Identify which cell holds the provided text, then report its [X, Y] central coordinate. 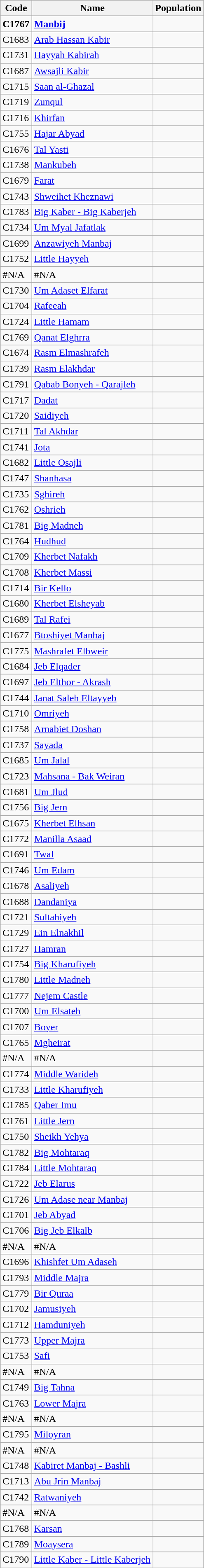
Mahsana - Bak Weiran [92, 776]
C1772 [16, 839]
C1710 [16, 714]
C1748 [16, 1466]
Jamusiyeh [92, 1309]
Nejem Castle [92, 996]
Jota [92, 447]
C1701 [16, 1215]
Manbij [92, 24]
C1708 [16, 572]
Little Jern [92, 1121]
Um Elsateh [92, 1011]
Lower Majra [92, 1403]
Khirfan [92, 118]
Big Tahna [92, 1387]
Btoshiyet Manbaj [92, 635]
Code [16, 8]
Um Jlud [92, 792]
C1731 [16, 55]
Um Edam [92, 870]
C1746 [16, 870]
Sheikh Yehya [92, 1136]
Hamduniyeh [92, 1325]
Little Madneh [92, 980]
Little Mohtaraq [92, 1168]
C1782 [16, 1152]
Qanat Elghrra [92, 337]
C1722 [16, 1183]
C1777 [16, 996]
C1702 [16, 1309]
Sghireh [92, 494]
C1781 [16, 525]
C1717 [16, 400]
Arab Hassan Kabir [92, 40]
Saidiyeh [92, 415]
C1713 [16, 1482]
Jeb Elarus [92, 1183]
Jeb Abyad [92, 1215]
C1700 [16, 1011]
C1765 [16, 1043]
C1730 [16, 290]
C1752 [16, 259]
Miloyran [92, 1434]
C1683 [16, 40]
C1704 [16, 306]
C1688 [16, 901]
Safi [92, 1356]
Big Madneh [92, 525]
C1678 [16, 886]
Zunqul [92, 102]
Middle Warideh [92, 1074]
Hamran [92, 948]
Mankubeh [92, 165]
Manilla Asaad [92, 839]
C1720 [16, 415]
Sayada [92, 745]
Janat Saleh Eltayyeb [92, 698]
C1689 [16, 619]
C1714 [16, 588]
C1696 [16, 1262]
Bir Quraa [92, 1293]
C1733 [16, 1090]
C1697 [16, 682]
Shweihet Kheznawi [92, 196]
Khishfet Um Adaseh [92, 1262]
C1719 [16, 102]
C1793 [16, 1278]
C1699 [16, 243]
C1724 [16, 322]
Dadat [92, 400]
Jeb Elqader [92, 666]
Little Hamam [92, 322]
Asaliyeh [92, 886]
Dandaniya [92, 901]
C1750 [16, 1136]
C1789 [16, 1544]
C1749 [16, 1387]
C1762 [16, 510]
Kherbet Massi [92, 572]
C1784 [16, 1168]
Um Jalal [92, 761]
Rasm Elakhdar [92, 369]
C1739 [16, 369]
Farat [92, 180]
C1741 [16, 447]
C1684 [16, 666]
C1767 [16, 24]
Anzawiyeh Manbaj [92, 243]
Um Myal Jafatlak [92, 228]
Ratwaniyeh [92, 1497]
Sultahiyeh [92, 917]
Bir Kello [92, 588]
C1775 [16, 651]
Little Osajli [92, 463]
C1723 [16, 776]
C1715 [16, 86]
Big Jeb Elkalb [92, 1231]
C1774 [16, 1074]
Qaber Imu [92, 1105]
C1677 [16, 635]
Hayyah Kabirah [92, 55]
C1744 [16, 698]
Omriyeh [92, 714]
Saan al-Ghazal [92, 86]
C1756 [16, 807]
C1685 [16, 761]
Rafeeah [92, 306]
Rasm Elmashrafeh [92, 353]
C1734 [16, 228]
C1763 [16, 1403]
C1735 [16, 494]
Tal Rafei [92, 619]
Middle Majra [92, 1278]
Qabab Bonyeh - Qarajleh [92, 384]
C1768 [16, 1528]
Mgheirat [92, 1043]
C1687 [16, 71]
Little Kaber - Little Kaberjeh [92, 1560]
Abu Jrin Manbaj [92, 1482]
C1707 [16, 1027]
Um Adase near Manbaj [92, 1199]
Arnabiet Doshan [92, 729]
C1773 [16, 1340]
C1783 [16, 212]
Kherbet Elsheyab [92, 604]
C1675 [16, 823]
C1747 [16, 478]
Name [92, 8]
Little Hayyeh [92, 259]
C1679 [16, 180]
Awsajli Kabir [92, 71]
C1726 [16, 1199]
C1780 [16, 980]
C1779 [16, 1293]
Hudhud [92, 541]
Big Jern [92, 807]
C1716 [16, 118]
C1791 [16, 384]
C1727 [16, 948]
C1674 [16, 353]
C1706 [16, 1231]
C1795 [16, 1434]
C1753 [16, 1356]
C1709 [16, 557]
Kabiret Manbaj - Bashli [92, 1466]
Ein Elnakhil [92, 933]
C1691 [16, 854]
C1743 [16, 196]
C1681 [16, 792]
Karsan [92, 1528]
C1755 [16, 133]
C1721 [16, 917]
Kherbet Nafakh [92, 557]
Shanhasa [92, 478]
C1761 [16, 1121]
C1682 [16, 463]
Moaysera [92, 1544]
C1785 [16, 1105]
Population [178, 8]
C1769 [16, 337]
C1742 [16, 1497]
Big Mohtaraq [92, 1152]
C1758 [16, 729]
Um Adaset Elfarat [92, 290]
C1754 [16, 964]
Big Kharufiyeh [92, 964]
C1790 [16, 1560]
Little Kharufiyeh [92, 1090]
Jeb Elthor - Akrash [92, 682]
Twal [92, 854]
Boyer [92, 1027]
C1738 [16, 165]
C1764 [16, 541]
C1711 [16, 431]
C1712 [16, 1325]
C1680 [16, 604]
Mashrafet Elbweir [92, 651]
Upper Majra [92, 1340]
Tal Yasti [92, 149]
C1676 [16, 149]
Kherbet Elhsan [92, 823]
Tal Akhdar [92, 431]
Oshrieh [92, 510]
C1729 [16, 933]
Big Kaber - Big Kaberjeh [92, 212]
C1737 [16, 745]
Hajar Abyad [92, 133]
